Provide the (x, y) coordinate of the cell's center where the given text is located.  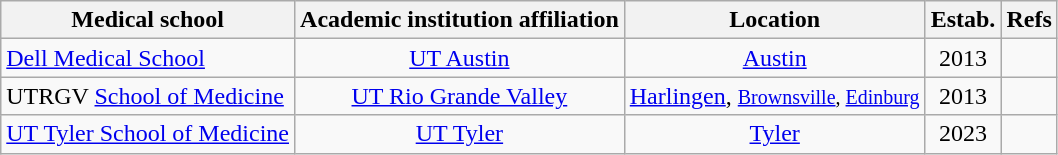
2023 (963, 134)
Location (774, 20)
Tyler (774, 134)
UTRGV School of Medicine (148, 96)
Refs (1029, 20)
Estab. (963, 20)
UT Tyler School of Medicine (148, 134)
UT Austin (460, 58)
Dell Medical School (148, 58)
UT Tyler (460, 134)
Harlingen, Brownsville, Edinburg (774, 96)
Medical school (148, 20)
UT Rio Grande Valley (460, 96)
Austin (774, 58)
Academic institution affiliation (460, 20)
